Identify which cell holds the provided text, then report its [X, Y] central coordinate. 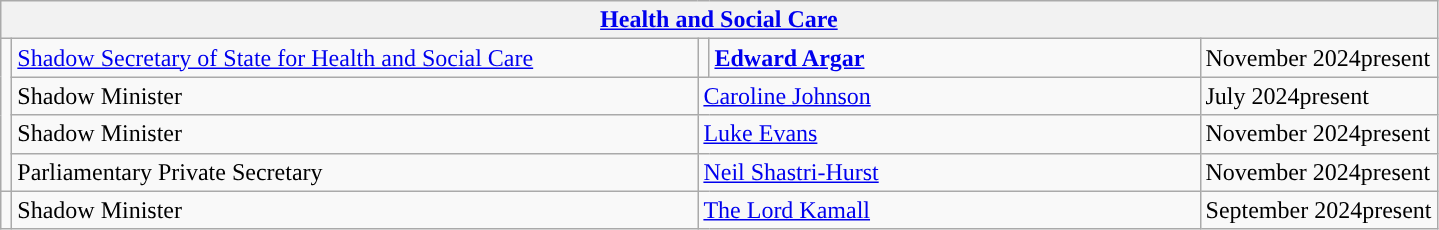
July 2024present [1318, 96]
September 2024present [1318, 210]
Caroline Johnson [949, 96]
Neil Shastri-Hurst [949, 172]
Health and Social Care [719, 20]
Shadow Secretary of State for Health and Social Care [355, 58]
Edward Argar [954, 58]
Parliamentary Private Secretary [355, 172]
Luke Evans [949, 134]
The Lord Kamall [949, 210]
